For the text-containing cell, return its midpoint in (x, y) coordinate format. 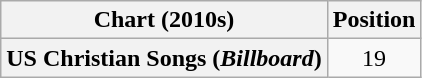
Position (374, 20)
19 (374, 58)
Chart (2010s) (164, 20)
US Christian Songs (Billboard) (164, 58)
